Locate the cell with the specified text and output its [X, Y] center coordinate. 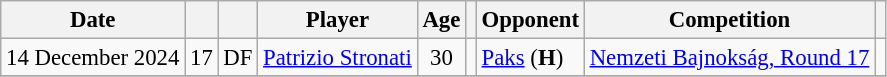
Competition [729, 20]
Nemzeti Bajnokság, Round 17 [729, 58]
14 December 2024 [93, 58]
Age [442, 20]
Date [93, 20]
Patrizio Stronati [338, 58]
17 [202, 58]
DF [238, 58]
Opponent [530, 20]
Paks (H) [530, 58]
Player [338, 20]
30 [442, 58]
